Determine the [x, y] coordinate at the center of the cell enclosing the given text.  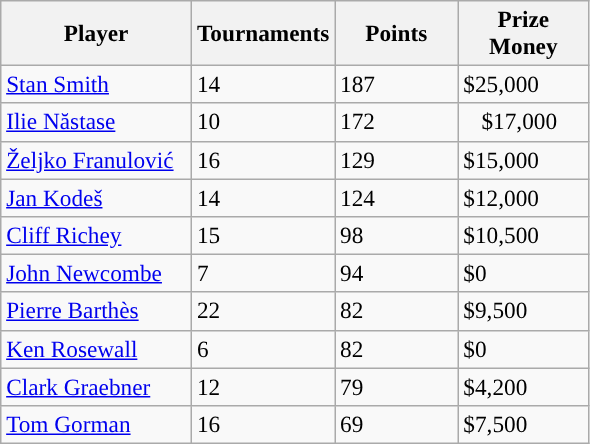
$15,000 [524, 160]
6 [264, 349]
Jan Kodeš [96, 197]
Stan Smith [96, 84]
Ken Rosewall [96, 349]
Points [396, 32]
69 [396, 424]
187 [396, 84]
129 [396, 160]
15 [264, 235]
Željko Franulović [96, 160]
$9,500 [524, 311]
Ilie Năstase [96, 122]
$17,000 [524, 122]
Pierre Barthès [96, 311]
Tom Gorman [96, 424]
12 [264, 386]
10 [264, 122]
Tournaments [264, 32]
124 [396, 197]
Clark Graebner [96, 386]
$10,500 [524, 235]
98 [396, 235]
79 [396, 386]
172 [396, 122]
94 [396, 273]
Prize Money [524, 32]
$4,200 [524, 386]
$7,500 [524, 424]
$12,000 [524, 197]
22 [264, 311]
$25,000 [524, 84]
Player [96, 32]
John Newcombe [96, 273]
Cliff Richey [96, 235]
7 [264, 273]
